Output the [X, Y] coordinate of the center of the cell containing the given text.  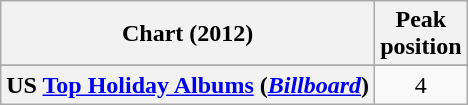
US Top Holiday Albums (Billboard) [188, 85]
4 [421, 85]
Chart (2012) [188, 34]
Peakposition [421, 34]
